Find where the given text appears and provide that cell's center as [X, Y] coordinate. 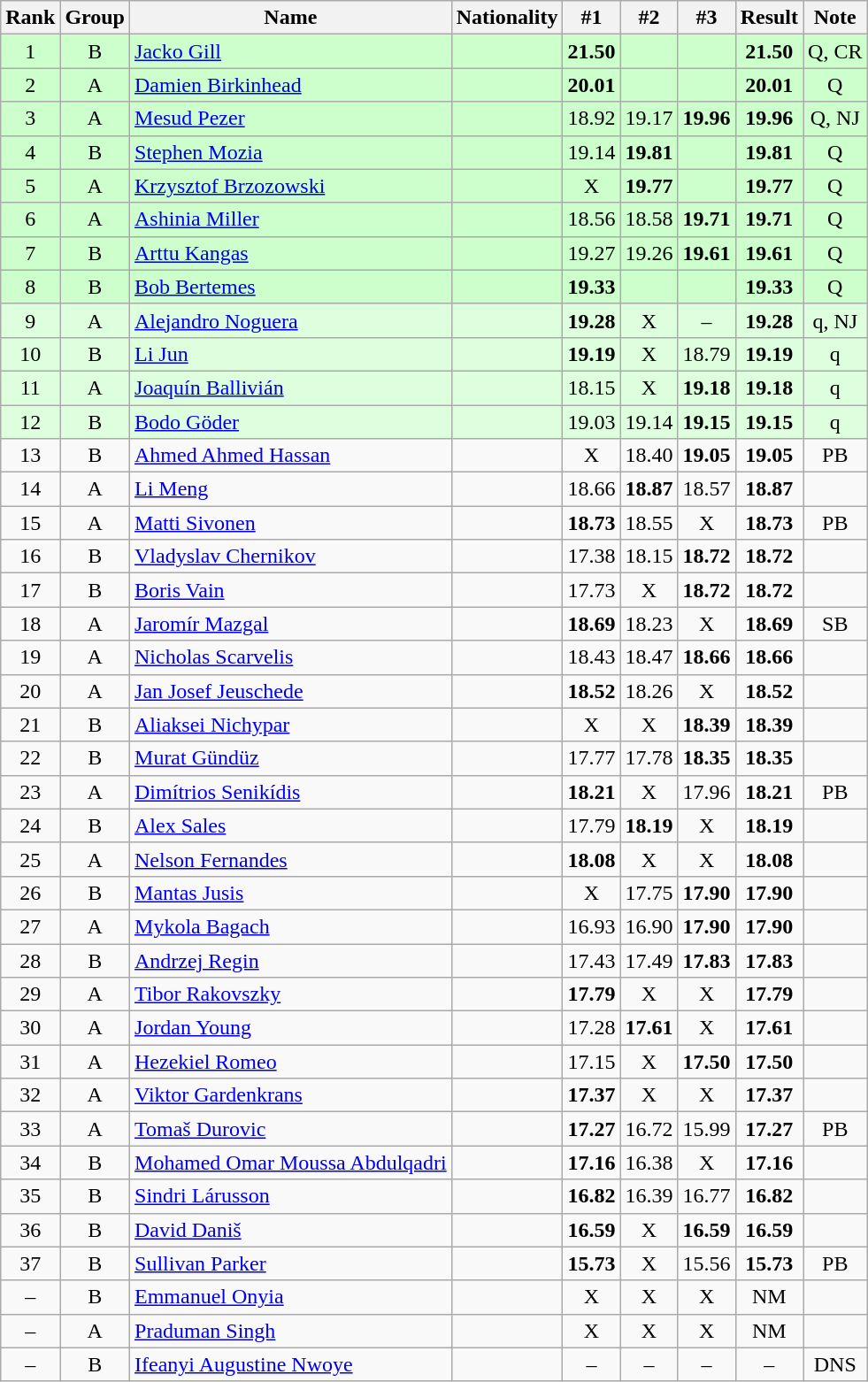
Ahmed Ahmed Hassan [291, 456]
Result [769, 18]
Boris Vain [291, 590]
24 [30, 825]
18.43 [591, 657]
Sullivan Parker [291, 1263]
Mykola Bagach [291, 926]
Li Meng [291, 489]
Stephen Mozia [291, 152]
Murat Gündüz [291, 758]
Alex Sales [291, 825]
30 [30, 1028]
10 [30, 354]
20 [30, 691]
Name [291, 18]
Mesud Pezer [291, 119]
17.49 [649, 960]
17.75 [649, 893]
9 [30, 320]
8 [30, 287]
34 [30, 1163]
18.26 [649, 691]
Matti Sivonen [291, 523]
Sindri Lárusson [291, 1196]
37 [30, 1263]
5 [30, 186]
17.15 [591, 1062]
17 [30, 590]
13 [30, 456]
16.39 [649, 1196]
Ashinia Miller [291, 219]
16.72 [649, 1129]
DNS [835, 1364]
18.23 [649, 624]
11 [30, 388]
17.77 [591, 758]
q, NJ [835, 320]
29 [30, 994]
25 [30, 859]
Q, NJ [835, 119]
18.47 [649, 657]
17.78 [649, 758]
Emmanuel Onyia [291, 1297]
Damien Birkinhead [291, 85]
18.92 [591, 119]
16.90 [649, 926]
Jordan Young [291, 1028]
16.93 [591, 926]
6 [30, 219]
Nationality [507, 18]
Aliaksei Nichypar [291, 725]
Nicholas Scarvelis [291, 657]
Andrzej Regin [291, 960]
17.43 [591, 960]
18.57 [706, 489]
David Daniš [291, 1230]
18.55 [649, 523]
7 [30, 253]
#3 [706, 18]
Joaquín Ballivián [291, 388]
16 [30, 557]
Group [96, 18]
31 [30, 1062]
19 [30, 657]
Nelson Fernandes [291, 859]
14 [30, 489]
18.58 [649, 219]
Arttu Kangas [291, 253]
17.96 [706, 792]
Hezekiel Romeo [291, 1062]
SB [835, 624]
15 [30, 523]
Viktor Gardenkrans [291, 1095]
18.56 [591, 219]
Dimítrios Senikídis [291, 792]
18.79 [706, 354]
27 [30, 926]
Vladyslav Chernikov [291, 557]
Tomaš Durovic [291, 1129]
#2 [649, 18]
Note [835, 18]
Jan Josef Jeuschede [291, 691]
Q, CR [835, 51]
Bodo Göder [291, 422]
Mantas Jusis [291, 893]
17.73 [591, 590]
Ifeanyi Augustine Nwoye [291, 1364]
4 [30, 152]
Krzysztof Brzozowski [291, 186]
18 [30, 624]
19.03 [591, 422]
#1 [591, 18]
28 [30, 960]
16.77 [706, 1196]
23 [30, 792]
1 [30, 51]
3 [30, 119]
15.99 [706, 1129]
Alejandro Noguera [291, 320]
16.38 [649, 1163]
Jacko Gill [291, 51]
Rank [30, 18]
2 [30, 85]
Praduman Singh [291, 1331]
19.17 [649, 119]
19.26 [649, 253]
Bob Bertemes [291, 287]
17.28 [591, 1028]
32 [30, 1095]
12 [30, 422]
Mohamed Omar Moussa Abdulqadri [291, 1163]
22 [30, 758]
21 [30, 725]
Tibor Rakovszky [291, 994]
33 [30, 1129]
17.38 [591, 557]
Li Jun [291, 354]
19.27 [591, 253]
18.40 [649, 456]
15.56 [706, 1263]
Jaromír Mazgal [291, 624]
36 [30, 1230]
35 [30, 1196]
26 [30, 893]
